Scan for the cell matching the given text and deliver its [x, y] coordinate at center. 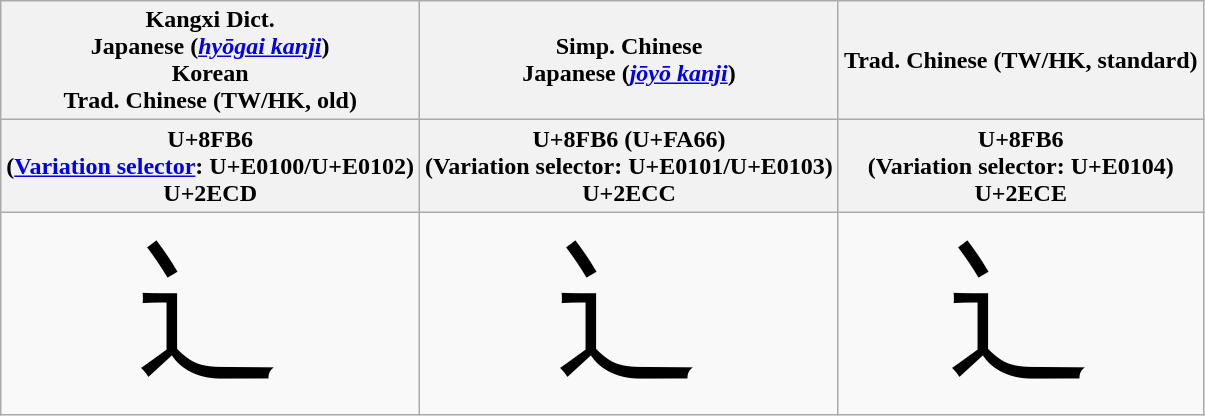
Kangxi Dict.Japanese (hyōgai kanji)KoreanTrad. Chinese (TW/HK, old) [210, 60]
Trad. Chinese (TW/HK, standard) [1020, 60]
U+8FB6(Variation selector: U+E0100/U+E0102)U+2ECD [210, 166]
U+8FB6 (U+FA66)(Variation selector: U+E0101/U+E0103)U+2ECC [630, 166]
Simp. ChineseJapanese (jōyō kanji) [630, 60]
U+8FB6(Variation selector: U+E0104)U+2ECE [1020, 166]
